Scan for the cell matching the given text and deliver its [x, y] coordinate at center. 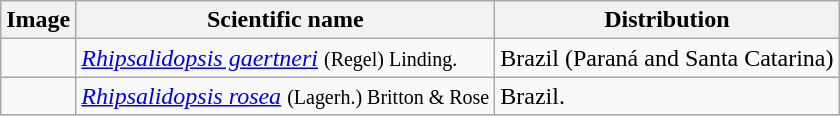
Rhipsalidopsis rosea (Lagerh.) Britton & Rose [286, 96]
Brazil (Paraná and Santa Catarina) [667, 58]
Brazil. [667, 96]
Distribution [667, 20]
Scientific name [286, 20]
Image [38, 20]
Rhipsalidopsis gaertneri (Regel) Linding. [286, 58]
